Extract the [x, y] coordinate from the center of the cell holding the provided text.  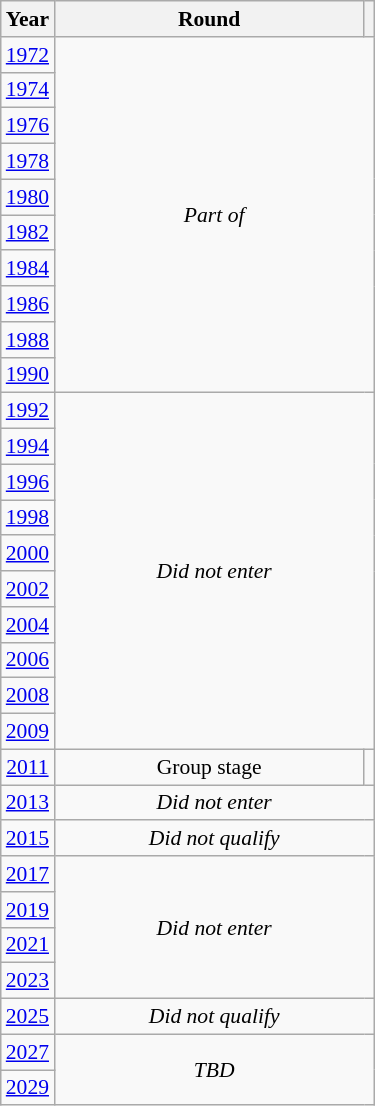
1972 [28, 55]
2011 [28, 767]
1984 [28, 269]
1976 [28, 126]
1982 [28, 233]
1978 [28, 162]
Part of [214, 215]
2004 [28, 625]
2009 [28, 732]
1988 [28, 340]
2006 [28, 660]
2017 [28, 874]
1980 [28, 197]
2002 [28, 589]
1986 [28, 304]
2015 [28, 839]
2023 [28, 981]
Group stage [209, 767]
2019 [28, 910]
1990 [28, 375]
Round [209, 19]
2027 [28, 1052]
2029 [28, 1088]
Year [28, 19]
TBD [214, 1070]
1974 [28, 90]
1996 [28, 482]
2000 [28, 554]
2021 [28, 945]
2008 [28, 696]
1998 [28, 518]
2013 [28, 803]
2025 [28, 1017]
1992 [28, 411]
1994 [28, 447]
